Scan for the cell matching the given text and deliver its (X, Y) coordinate at center. 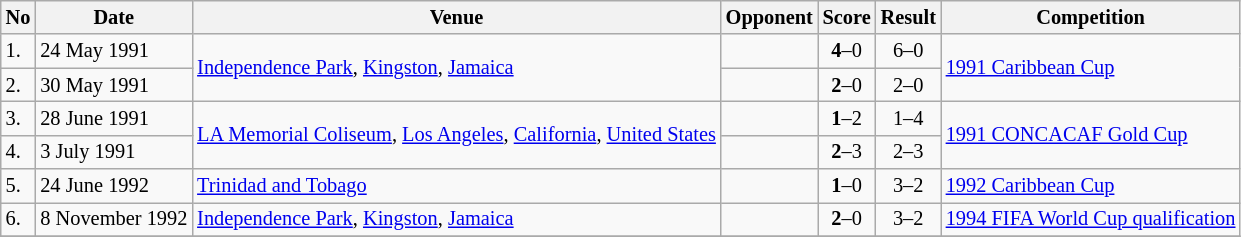
6–0 (908, 51)
1992 Caribbean Cup (1091, 186)
1–4 (908, 118)
2. (18, 85)
Result (908, 17)
3. (18, 118)
1991 CONCACAF Gold Cup (1091, 134)
Opponent (770, 17)
8 November 1992 (114, 219)
3 July 1991 (114, 152)
4. (18, 152)
1994 FIFA World Cup qualification (1091, 219)
1–2 (847, 118)
30 May 1991 (114, 85)
24 May 1991 (114, 51)
24 June 1992 (114, 186)
Date (114, 17)
1. (18, 51)
4–0 (847, 51)
LA Memorial Coliseum, Los Angeles, California, United States (456, 134)
Trinidad and Tobago (456, 186)
5. (18, 186)
6. (18, 219)
1991 Caribbean Cup (1091, 68)
28 June 1991 (114, 118)
No (18, 17)
Score (847, 17)
Competition (1091, 17)
1–0 (847, 186)
Venue (456, 17)
